Identify which cell holds the provided text, then report its (x, y) central coordinate. 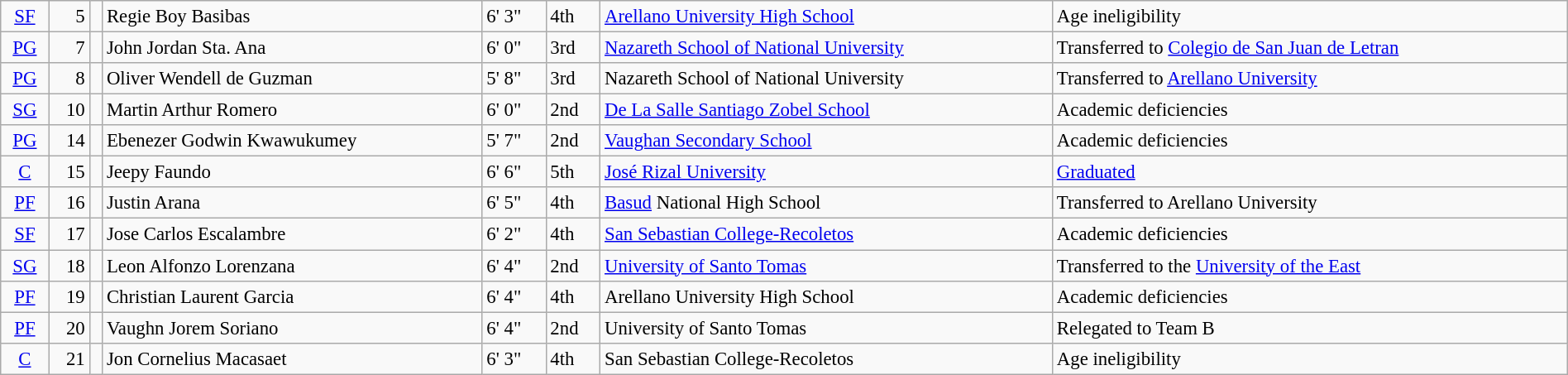
Martin Arthur Romero (293, 110)
Regie Boy Basibas (293, 17)
5 (69, 17)
8 (69, 79)
De La Salle Santiago Zobel School (827, 110)
15 (69, 172)
Vaughn Jorem Soriano (293, 328)
Leon Alfonzo Lorenzana (293, 266)
Jose Carlos Escalambre (293, 234)
5' 7" (514, 141)
Justin Arana (293, 203)
5th (573, 172)
Jeepy Faundo (293, 172)
14 (69, 141)
Graduated (1310, 172)
19 (69, 296)
17 (69, 234)
Christian Laurent Garcia (293, 296)
10 (69, 110)
José Rizal University (827, 172)
5' 8" (514, 79)
6' 6" (514, 172)
Relegated to Team B (1310, 328)
20 (69, 328)
7 (69, 48)
6' 5" (514, 203)
Oliver Wendell de Guzman (293, 79)
Vaughan Secondary School (827, 141)
18 (69, 266)
16 (69, 203)
Basud National High School (827, 203)
Jon Cornelius Macasaet (293, 358)
Transferred to Colegio de San Juan de Letran (1310, 48)
John Jordan Sta. Ana (293, 48)
6' 2" (514, 234)
21 (69, 358)
Ebenezer Godwin Kwawukumey (293, 141)
Transferred to the University of the East (1310, 266)
